Return the (x, y) coordinate for the center point of the cell that contains the specified text.  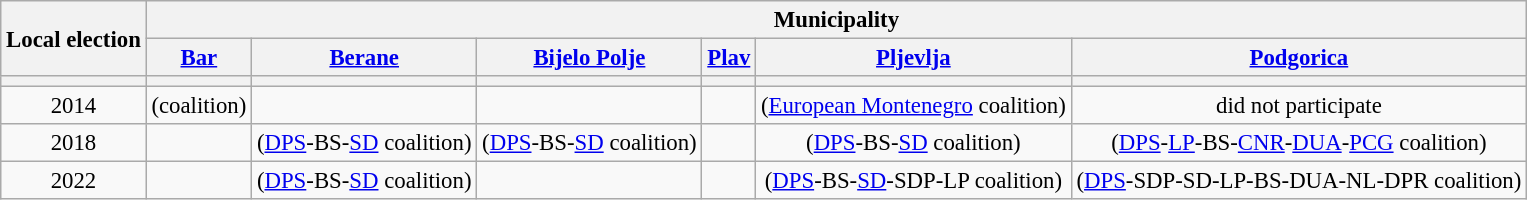
(coalition) (198, 106)
(European Montenegro coalition) (914, 106)
(DPS-LP-BS-CNR-DUA-PCG coalition) (1299, 143)
2022 (74, 181)
Pljevlja (914, 58)
did not participate (1299, 106)
(DPS-BS-SD-SDP-LP coalition) (914, 181)
Bijelo Polje (590, 58)
Municipality (836, 20)
Local election (74, 38)
2018 (74, 143)
Berane (364, 58)
Plav (729, 58)
Bar (198, 58)
Podgorica (1299, 58)
2014 (74, 106)
(DPS-SDP-SD-LP-BS-DUA-NL-DPR coalition) (1299, 181)
